Detect which cell encompasses the target text, then output its [x, y] center coordinate. 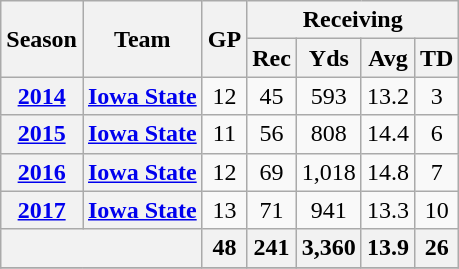
26 [436, 248]
941 [328, 210]
13 [224, 210]
1,018 [328, 172]
241 [272, 248]
TD [436, 58]
13.3 [388, 210]
48 [224, 248]
45 [272, 96]
593 [328, 96]
13.2 [388, 96]
Team [142, 39]
71 [272, 210]
808 [328, 134]
14.8 [388, 172]
69 [272, 172]
Yds [328, 58]
11 [224, 134]
Receiving [353, 20]
GP [224, 39]
2016 [42, 172]
Rec [272, 58]
14.4 [388, 134]
Avg [388, 58]
13.9 [388, 248]
10 [436, 210]
Season [42, 39]
56 [272, 134]
7 [436, 172]
2017 [42, 210]
2015 [42, 134]
2014 [42, 96]
6 [436, 134]
3 [436, 96]
3,360 [328, 248]
